Find where the given text appears and provide that cell's center as [x, y] coordinate. 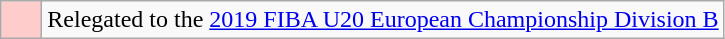
Relegated to the 2019 FIBA U20 European Championship Division B [383, 20]
